Output the (x, y) coordinate of the center of the cell containing the given text.  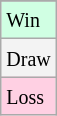
Loss (28, 96)
Win (28, 20)
Draw (28, 58)
